Pinpoint the cell where the given text exists, returning its [X, Y] midpoint coordinate. 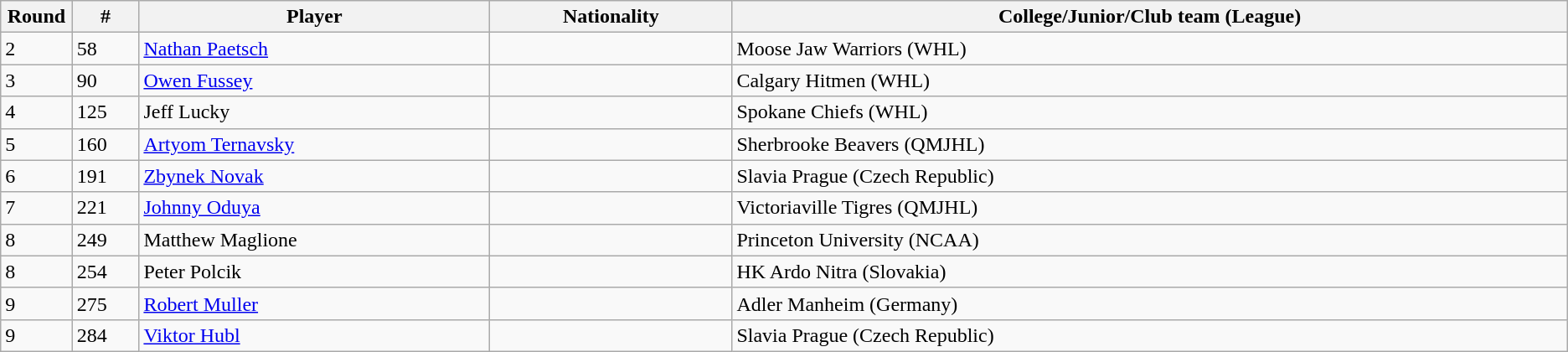
Moose Jaw Warriors (WHL) [1149, 49]
58 [106, 49]
5 [37, 144]
125 [106, 112]
6 [37, 176]
Adler Manheim (Germany) [1149, 303]
160 [106, 144]
Johnny Oduya [315, 208]
Viktor Hubl [315, 335]
Artyom Ternavsky [315, 144]
Nathan Paetsch [315, 49]
College/Junior/Club team (League) [1149, 17]
Victoriaville Tigres (QMJHL) [1149, 208]
Owen Fussey [315, 80]
Player [315, 17]
Matthew Maglione [315, 240]
284 [106, 335]
191 [106, 176]
90 [106, 80]
Round [37, 17]
7 [37, 208]
Sherbrooke Beavers (QMJHL) [1149, 144]
# [106, 17]
Calgary Hitmen (WHL) [1149, 80]
Princeton University (NCAA) [1149, 240]
Nationality [611, 17]
2 [37, 49]
275 [106, 303]
221 [106, 208]
Robert Muller [315, 303]
4 [37, 112]
Zbynek Novak [315, 176]
249 [106, 240]
3 [37, 80]
254 [106, 272]
HK Ardo Nitra (Slovakia) [1149, 272]
Peter Polcik [315, 272]
Jeff Lucky [315, 112]
Spokane Chiefs (WHL) [1149, 112]
